Return the (x, y) coordinate for the center point of the cell that contains the specified text.  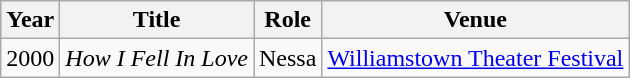
Nessa (288, 58)
Venue (476, 20)
Year (30, 20)
Williamstown Theater Festival (476, 58)
Role (288, 20)
How I Fell In Love (157, 58)
Title (157, 20)
2000 (30, 58)
